Locate the cell with the specified text and output its (X, Y) center coordinate. 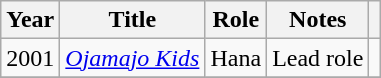
Lead role (318, 58)
Notes (318, 20)
2001 (30, 58)
Role (236, 20)
Hana (236, 58)
Title (132, 20)
Ojamajo Kids (132, 58)
Year (30, 20)
